Search for the cell housing the specified text and yield its (X, Y) center coordinate. 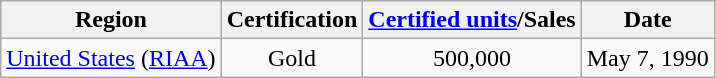
Certified units/Sales (472, 20)
May 7, 1990 (648, 58)
500,000 (472, 58)
Region (111, 20)
United States (RIAA) (111, 58)
Certification (292, 20)
Gold (292, 58)
Date (648, 20)
